Search for the cell housing the specified text and yield its [X, Y] center coordinate. 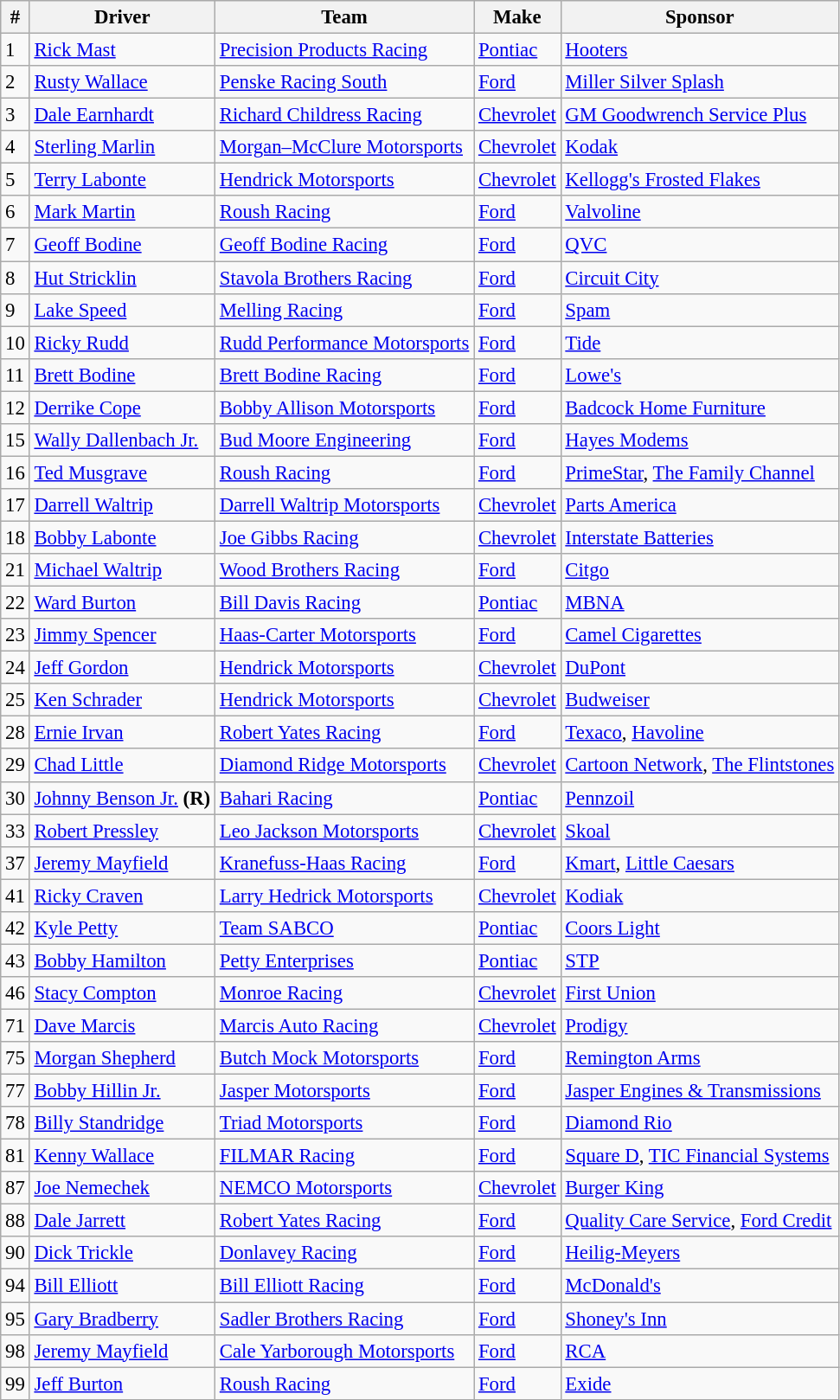
Coors Light [700, 928]
21 [16, 570]
Donlavey Racing [344, 1254]
Parts America [700, 505]
First Union [700, 993]
Geoff Bodine [122, 245]
Richard Childress Racing [344, 115]
Brett Bodine [122, 375]
95 [16, 1319]
Wood Brothers Racing [344, 570]
Bobby Labonte [122, 537]
Jeff Burton [122, 1384]
Bill Elliott [122, 1286]
Monroe Racing [344, 993]
Circuit City [700, 278]
Morgan–McClure Motorsports [344, 147]
75 [16, 1058]
Driver [122, 17]
Kranefuss-Haas Racing [344, 863]
Team SABCO [344, 928]
Brett Bodine Racing [344, 375]
77 [16, 1091]
90 [16, 1254]
Pennzoil [700, 798]
Ward Burton [122, 603]
10 [16, 343]
Cartoon Network, The Flintstones [700, 766]
NEMCO Motorsports [344, 1188]
DuPont [700, 668]
Mark Martin [122, 212]
Ernie Irvan [122, 733]
Dick Trickle [122, 1254]
Joe Gibbs Racing [344, 537]
Diamond Ridge Motorsports [344, 766]
GM Goodwrench Service Plus [700, 115]
9 [16, 310]
Bobby Hillin Jr. [122, 1091]
Morgan Shepherd [122, 1058]
6 [16, 212]
29 [16, 766]
Rick Mast [122, 50]
22 [16, 603]
Camel Cigarettes [700, 635]
Rudd Performance Motorsports [344, 343]
Kodak [700, 147]
16 [16, 472]
Citgo [700, 570]
Ricky Craven [122, 896]
PrimeStar, The Family Channel [700, 472]
2 [16, 82]
Spam [700, 310]
Texaco, Havoline [700, 733]
Darrell Waltrip [122, 505]
98 [16, 1351]
Badcock Home Furniture [700, 408]
Lake Speed [122, 310]
Rusty Wallace [122, 82]
Sponsor [700, 17]
Penske Racing South [344, 82]
Johnny Benson Jr. (R) [122, 798]
Hayes Modems [700, 440]
18 [16, 537]
Chad Little [122, 766]
Bahari Racing [344, 798]
Dave Marcis [122, 1025]
STP [700, 960]
Marcis Auto Racing [344, 1025]
Tide [700, 343]
41 [16, 896]
Leo Jackson Motorsports [344, 831]
78 [16, 1123]
Gary Bradberry [122, 1319]
15 [16, 440]
Heilig-Meyers [700, 1254]
Ken Schrader [122, 700]
# [16, 17]
Bill Elliott Racing [344, 1286]
Sadler Brothers Racing [344, 1319]
Kenny Wallace [122, 1156]
Dale Earnhardt [122, 115]
43 [16, 960]
Jasper Engines & Transmissions [700, 1091]
Billy Standridge [122, 1123]
Michael Waltrip [122, 570]
Triad Motorsports [344, 1123]
Skoal [700, 831]
Burger King [700, 1188]
QVC [700, 245]
Miller Silver Splash [700, 82]
Interstate Batteries [700, 537]
5 [16, 180]
Cale Yarborough Motorsports [344, 1351]
Bobby Hamilton [122, 960]
Valvoline [700, 212]
99 [16, 1384]
87 [16, 1188]
Melling Racing [344, 310]
Wally Dallenbach Jr. [122, 440]
12 [16, 408]
88 [16, 1221]
7 [16, 245]
71 [16, 1025]
Jasper Motorsports [344, 1091]
3 [16, 115]
8 [16, 278]
11 [16, 375]
Kmart, Little Caesars [700, 863]
Robert Pressley [122, 831]
Exide [700, 1384]
30 [16, 798]
RCA [700, 1351]
Ted Musgrave [122, 472]
Darrell Waltrip Motorsports [344, 505]
4 [16, 147]
46 [16, 993]
Stavola Brothers Racing [344, 278]
Bobby Allison Motorsports [344, 408]
FILMAR Racing [344, 1156]
Precision Products Racing [344, 50]
Joe Nemechek [122, 1188]
Team [344, 17]
Geoff Bodine Racing [344, 245]
Stacy Compton [122, 993]
42 [16, 928]
Shoney's Inn [700, 1319]
Sterling Marlin [122, 147]
Haas-Carter Motorsports [344, 635]
Dale Jarrett [122, 1221]
Hooters [700, 50]
Lowe's [700, 375]
81 [16, 1156]
Larry Hedrick Motorsports [344, 896]
Hut Stricklin [122, 278]
Budweiser [700, 700]
Remington Arms [700, 1058]
Prodigy [700, 1025]
MBNA [700, 603]
33 [16, 831]
Petty Enterprises [344, 960]
Make [517, 17]
Square D, TIC Financial Systems [700, 1156]
37 [16, 863]
Derrike Cope [122, 408]
Kodiak [700, 896]
Bill Davis Racing [344, 603]
Butch Mock Motorsports [344, 1058]
Quality Care Service, Ford Credit [700, 1221]
Diamond Rio [700, 1123]
1 [16, 50]
94 [16, 1286]
Jeff Gordon [122, 668]
24 [16, 668]
25 [16, 700]
Terry Labonte [122, 180]
Kellogg's Frosted Flakes [700, 180]
Bud Moore Engineering [344, 440]
McDonald's [700, 1286]
Kyle Petty [122, 928]
Jimmy Spencer [122, 635]
28 [16, 733]
23 [16, 635]
17 [16, 505]
Ricky Rudd [122, 343]
